Output the (x, y) coordinate of the center of the cell containing the given text.  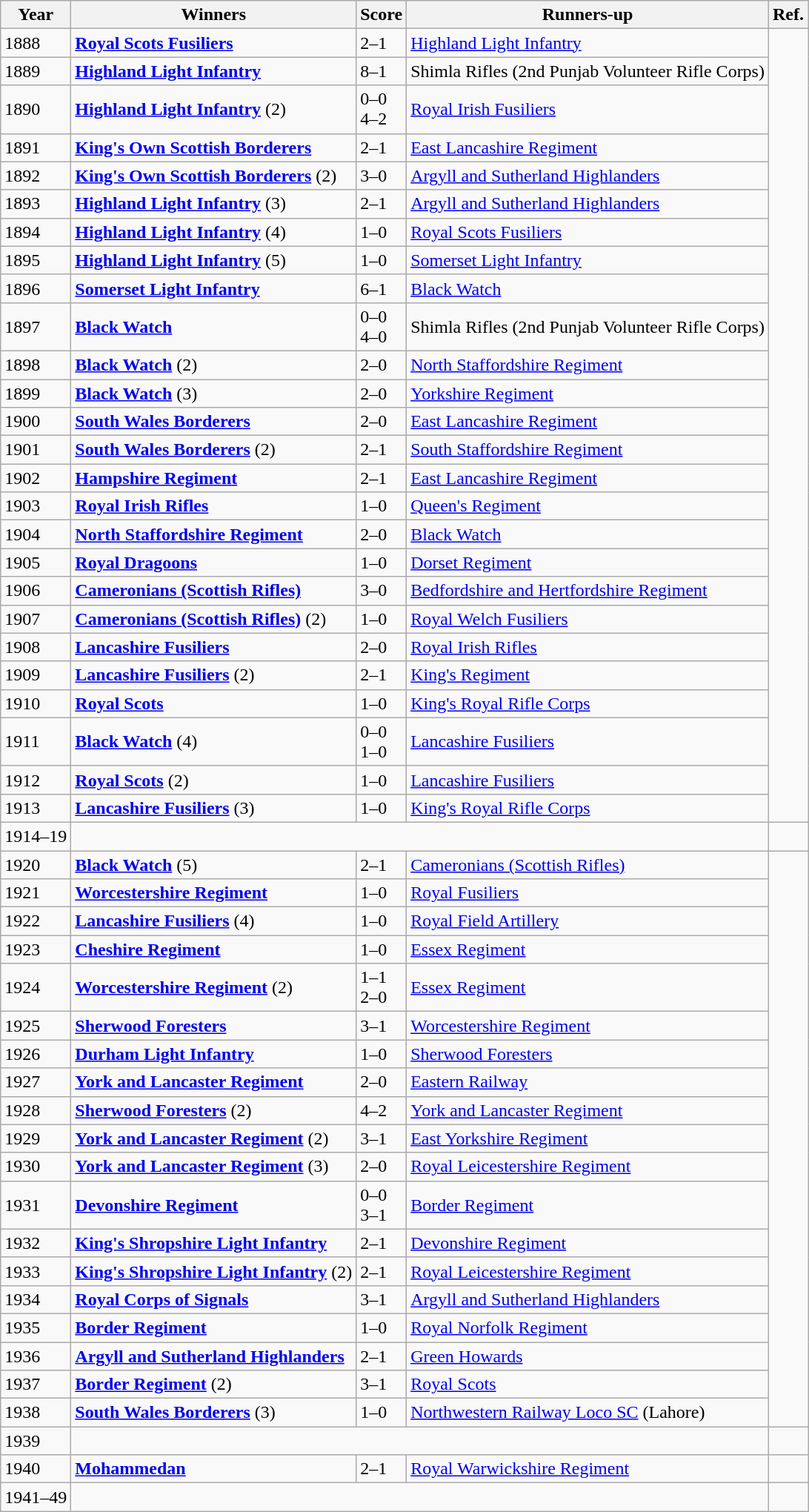
1911 (36, 741)
1907 (36, 619)
1930 (36, 1167)
King's Own Scottish Borderers (213, 147)
1897 (36, 326)
1891 (36, 147)
1931 (36, 1205)
1–1 2–0 (382, 987)
Score (382, 15)
1932 (36, 1243)
1889 (36, 71)
Highland Light Infantry (3) (213, 204)
South Wales Borderers (2) (213, 450)
Royal Norfolk Regiment (588, 1327)
Border Regiment (2) (213, 1385)
Mohammedan (213, 1469)
1906 (36, 591)
0–0 4–2 (382, 110)
1905 (36, 563)
Eastern Railway (588, 1082)
Worcestershire Regiment (2) (213, 987)
Sherwood Foresters (2) (213, 1110)
Black Watch (2) (213, 365)
Runners-up (588, 15)
1898 (36, 365)
Dorset Regiment (588, 563)
0–0 3–1 (382, 1205)
1921 (36, 893)
1922 (36, 921)
1912 (36, 780)
Royal Corps of Signals (213, 1299)
Lancashire Fusiliers (4) (213, 921)
1899 (36, 394)
Highland Light Infantry (4) (213, 232)
Yorkshire Regiment (588, 394)
1927 (36, 1082)
East Yorkshire Regiment (588, 1138)
Green Howards (588, 1356)
South Wales Borderers (3) (213, 1413)
1935 (36, 1327)
1894 (36, 232)
8–1 (382, 71)
South Wales Borderers (213, 422)
Queen's Regiment (588, 506)
Winners (213, 15)
1928 (36, 1110)
King's Regiment (588, 675)
1940 (36, 1469)
1939 (36, 1441)
Royal Irish Fusiliers (588, 110)
1900 (36, 422)
York and Lancaster Regiment (2) (213, 1138)
Highland Light Infantry (2) (213, 110)
1892 (36, 176)
1909 (36, 675)
Royal Welch Fusiliers (588, 619)
Royal Warwickshire Regiment (588, 1469)
4–2 (382, 1110)
1920 (36, 865)
1902 (36, 478)
1903 (36, 506)
1913 (36, 808)
Durham Light Infantry (213, 1054)
Bedfordshire and Hertfordshire Regiment (588, 591)
Hampshire Regiment (213, 478)
1904 (36, 534)
1924 (36, 987)
1937 (36, 1385)
0–0 4–0 (382, 326)
1910 (36, 703)
King's Shropshire Light Infantry (2) (213, 1271)
1941–49 (36, 1497)
1925 (36, 1026)
Royal Scots (2) (213, 780)
6–1 (382, 288)
1929 (36, 1138)
Royal Field Artillery (588, 921)
1888 (36, 43)
Ref. (788, 15)
1934 (36, 1299)
1926 (36, 1054)
Highland Light Infantry (5) (213, 260)
Black Watch (4) (213, 741)
Lancashire Fusiliers (2) (213, 675)
1901 (36, 450)
1896 (36, 288)
1895 (36, 260)
Cheshire Regiment (213, 949)
Black Watch (3) (213, 394)
1933 (36, 1271)
1936 (36, 1356)
King's Own Scottish Borderers (2) (213, 176)
1893 (36, 204)
1890 (36, 110)
Black Watch (5) (213, 865)
Royal Fusiliers (588, 893)
1923 (36, 949)
1938 (36, 1413)
York and Lancaster Regiment (3) (213, 1167)
1908 (36, 647)
Northwestern Railway Loco SC (Lahore) (588, 1413)
Cameronians (Scottish Rifles) (2) (213, 619)
Year (36, 15)
Royal Dragoons (213, 563)
0–0 1–0 (382, 741)
Lancashire Fusiliers (3) (213, 808)
1914–19 (36, 836)
South Staffordshire Regiment (588, 450)
King's Shropshire Light Infantry (213, 1243)
